For the text-containing cell, return its midpoint in (X, Y) coordinate format. 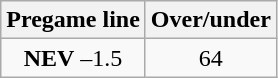
Pregame line (74, 20)
64 (210, 58)
Over/under (210, 20)
NEV –1.5 (74, 58)
